Determine the [X, Y] coordinate at the center of the cell enclosing the given text.  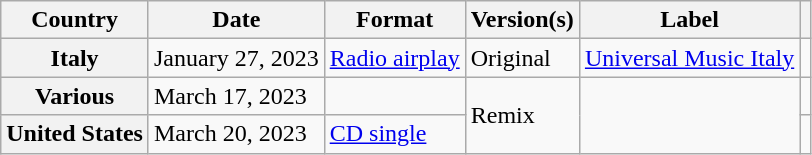
Country [75, 20]
Radio airplay [394, 58]
Format [394, 20]
CD single [394, 134]
Italy [75, 58]
Various [75, 96]
March 17, 2023 [236, 96]
United States [75, 134]
Label [689, 20]
Date [236, 20]
Remix [522, 115]
March 20, 2023 [236, 134]
Version(s) [522, 20]
Universal Music Italy [689, 58]
Original [522, 58]
January 27, 2023 [236, 58]
